Output the (X, Y) coordinate of the center of the cell containing the given text.  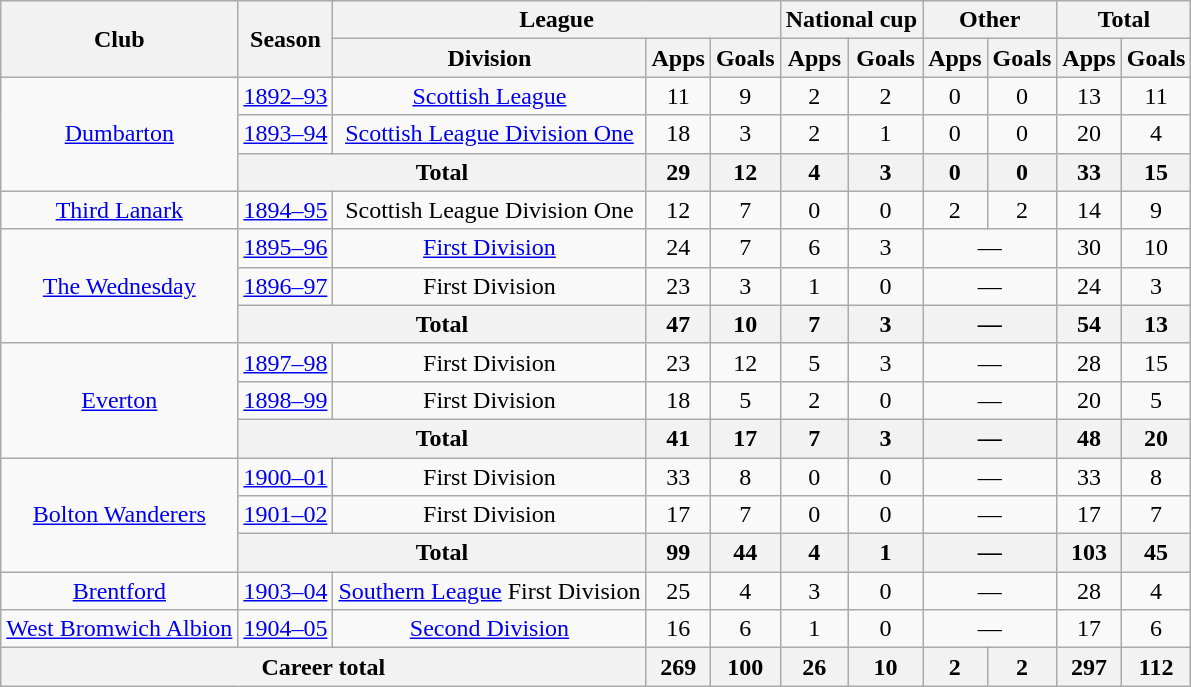
16 (678, 629)
30 (1089, 248)
1901–02 (286, 515)
48 (1089, 438)
54 (1089, 324)
League (556, 20)
1892–93 (286, 96)
Southern League First Division (490, 591)
West Bromwich Albion (120, 629)
29 (678, 172)
Career total (324, 667)
1898–99 (286, 400)
Club (120, 39)
100 (745, 667)
103 (1089, 553)
1896–97 (286, 286)
National cup (851, 20)
Third Lanark (120, 210)
Bolton Wanderers (120, 515)
41 (678, 438)
26 (814, 667)
Other (990, 20)
Everton (120, 400)
44 (745, 553)
45 (1156, 553)
269 (678, 667)
1904–05 (286, 629)
297 (1089, 667)
Brentford (120, 591)
Season (286, 39)
47 (678, 324)
The Wednesday (120, 286)
1895–96 (286, 248)
99 (678, 553)
1903–04 (286, 591)
Dumbarton (120, 134)
25 (678, 591)
112 (1156, 667)
1894–95 (286, 210)
Division (490, 58)
1900–01 (286, 477)
Scottish League (490, 96)
1897–98 (286, 362)
Second Division (490, 629)
14 (1089, 210)
1893–94 (286, 134)
